Return the (X, Y) coordinate for the center point of the cell that contains the specified text.  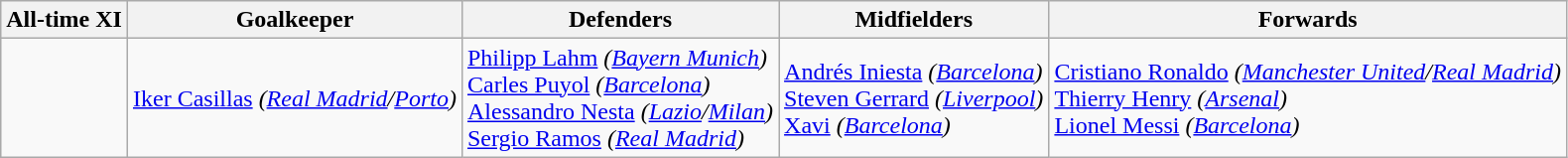
Cristiano Ronaldo (Manchester United/Real Madrid) Thierry Henry (Arsenal) Lionel Messi (Barcelona) (1308, 97)
Forwards (1308, 20)
Midfielders (914, 20)
Goalkeeper (294, 20)
Iker Casillas (Real Madrid/Porto) (294, 97)
Defenders (619, 20)
All-time XI (65, 20)
Philipp Lahm (Bayern Munich) Carles Puyol (Barcelona) Alessandro Nesta (Lazio/Milan) Sergio Ramos (Real Madrid) (619, 97)
Andrés Iniesta (Barcelona) Steven Gerrard (Liverpool) Xavi (Barcelona) (914, 97)
